Pinpoint the cell where the given text exists, returning its (x, y) midpoint coordinate. 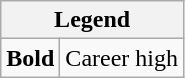
Career high (122, 58)
Bold (30, 58)
Legend (92, 20)
